Identify which cell holds the provided text, then report its [X, Y] central coordinate. 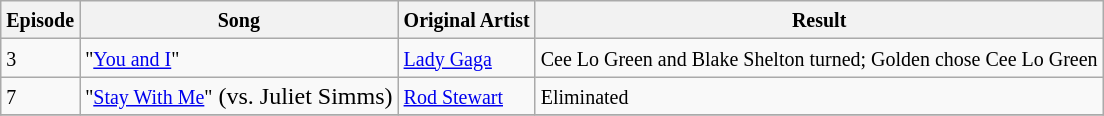
Eliminated [819, 96]
Song [239, 20]
"Stay With Me" (vs. Juliet Simms) [239, 96]
3 [40, 58]
Result [819, 20]
Episode [40, 20]
Original Artist [466, 20]
Cee Lo Green and Blake Shelton turned; Golden chose Cee Lo Green [819, 58]
"You and I" [239, 58]
Lady Gaga [466, 58]
7 [40, 96]
Rod Stewart [466, 96]
